Capture the cell that displays the provided text and extract its (X, Y) central coordinate. 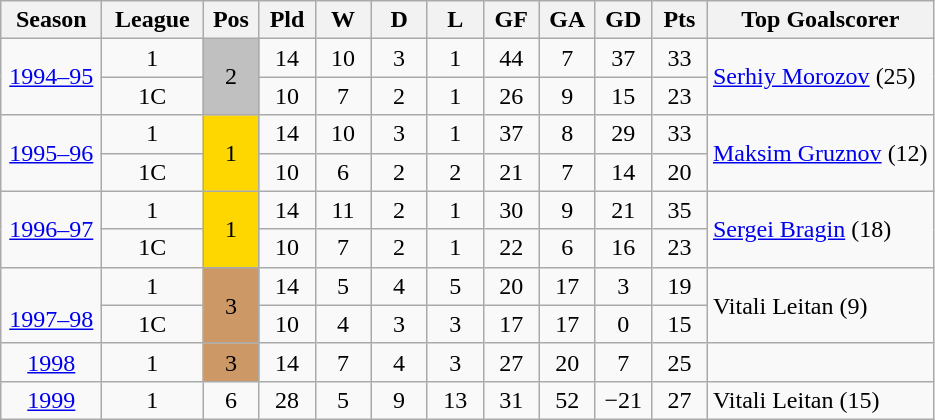
Top Goalscorer (820, 20)
GF (511, 20)
GA (567, 20)
31 (511, 400)
8 (567, 134)
52 (567, 400)
19 (679, 286)
GD (623, 20)
25 (679, 362)
Pos (231, 20)
W (343, 20)
13 (455, 400)
1996–97 (52, 229)
1998 (52, 362)
44 (511, 58)
0 (623, 324)
11 (343, 210)
L (455, 20)
1994–95 (52, 77)
1997–98 (52, 305)
Maksim Gruznov (12) (820, 153)
League (152, 20)
28 (287, 400)
Vitali Leitan (9) (820, 305)
16 (623, 248)
35 (679, 210)
Season (52, 20)
29 (623, 134)
Pld (287, 20)
Serhiy Morozov (25) (820, 77)
1995–96 (52, 153)
30 (511, 210)
D (399, 20)
−21 (623, 400)
Vitali Leitan (15) (820, 400)
22 (511, 248)
26 (511, 96)
Sergei Bragin (18) (820, 229)
1999 (52, 400)
Pts (679, 20)
